Provide the (x, y) coordinate of the cell's center where the given text is located.  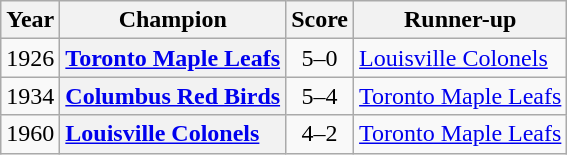
1926 (30, 58)
Champion (173, 20)
Year (30, 20)
1960 (30, 134)
4–2 (320, 134)
Runner-up (460, 20)
Score (320, 20)
1934 (30, 96)
5–4 (320, 96)
Columbus Red Birds (173, 96)
5–0 (320, 58)
